Identify which cell holds the provided text, then report its (X, Y) central coordinate. 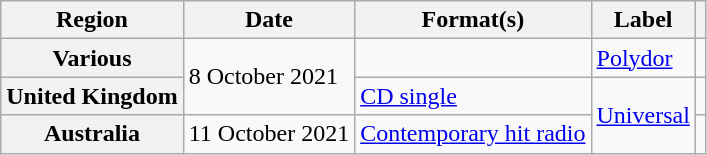
Various (92, 58)
Region (92, 20)
CD single (473, 96)
Universal (643, 115)
11 October 2021 (268, 134)
Format(s) (473, 20)
8 October 2021 (268, 77)
Date (268, 20)
Australia (92, 134)
Contemporary hit radio (473, 134)
Label (643, 20)
United Kingdom (92, 96)
Polydor (643, 58)
